Scan for the cell matching the given text and deliver its [x, y] coordinate at center. 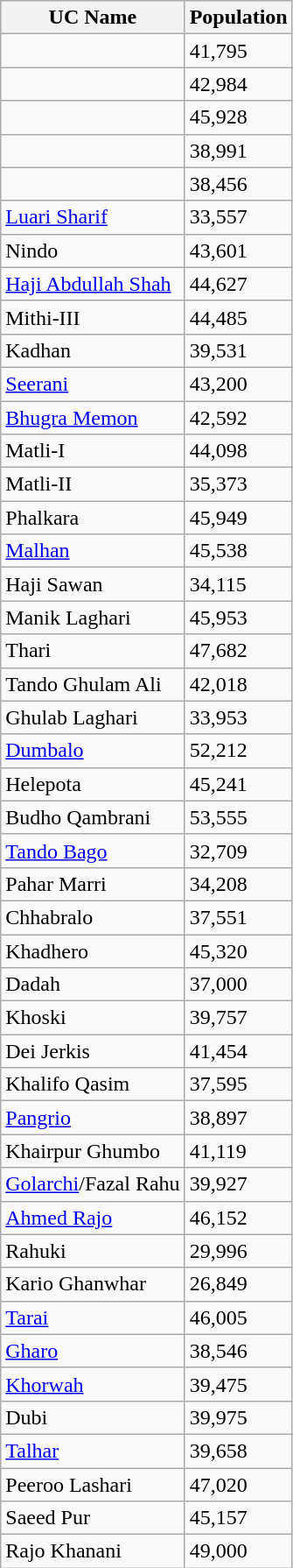
Budho Qambrani [93, 817]
Kario Ghanwhar [93, 1284]
49,000 [238, 1551]
Tando Bago [93, 851]
Ghulab Laghari [93, 717]
39,531 [238, 350]
Ahmed Rajo [93, 1218]
Saeed Pur [93, 1518]
45,949 [238, 518]
Helepota [93, 784]
45,320 [238, 950]
Thari [93, 651]
Phalkara [93, 518]
Dei Jerkis [93, 1051]
45,538 [238, 551]
Khoski [93, 1018]
47,682 [238, 651]
42,018 [238, 684]
Khadhero [93, 950]
Khalifo Qasim [93, 1084]
Khairpur Ghumbo [93, 1151]
41,795 [238, 51]
33,953 [238, 717]
Peeroo Lashari [93, 1485]
35,373 [238, 484]
44,485 [238, 317]
32,709 [238, 851]
38,897 [238, 1118]
37,000 [238, 985]
45,157 [238, 1518]
52,212 [238, 751]
34,115 [238, 584]
45,928 [238, 117]
44,627 [238, 284]
34,208 [238, 884]
Haji Sawan [93, 584]
Rajo Khanani [93, 1551]
46,152 [238, 1218]
37,595 [238, 1084]
Bhugra Memon [93, 418]
43,601 [238, 251]
46,005 [238, 1317]
29,996 [238, 1251]
Rahuki [93, 1251]
41,454 [238, 1051]
Malhan [93, 551]
39,757 [238, 1018]
39,658 [238, 1451]
38,991 [238, 151]
Luari Sharif [93, 217]
Pangrio [93, 1118]
Khorwah [93, 1384]
Matli-II [93, 484]
Tarai [93, 1317]
42,984 [238, 84]
Chhabralo [93, 917]
33,557 [238, 217]
39,475 [238, 1384]
Golarchi/Fazal Rahu [93, 1184]
44,098 [238, 451]
Tando Ghulam Ali [93, 684]
Matli-I [93, 451]
Mithi-III [93, 317]
UC Name [93, 18]
Dubi [93, 1417]
Dadah [93, 985]
43,200 [238, 384]
38,456 [238, 184]
39,927 [238, 1184]
53,555 [238, 817]
38,546 [238, 1351]
Pahar Marri [93, 884]
Talhar [93, 1451]
Manik Laghari [93, 618]
Population [238, 18]
Nindo [93, 251]
45,953 [238, 618]
41,119 [238, 1151]
26,849 [238, 1284]
39,975 [238, 1417]
Haji Abdullah Shah [93, 284]
Gharo [93, 1351]
Dumbalo [93, 751]
47,020 [238, 1485]
37,551 [238, 917]
Kadhan [93, 350]
42,592 [238, 418]
45,241 [238, 784]
Seerani [93, 384]
